Detect which cell encompasses the target text, then output its (x, y) center coordinate. 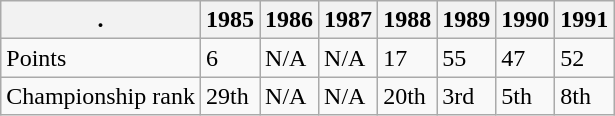
1989 (466, 20)
5th (526, 96)
1988 (408, 20)
8th (584, 96)
1987 (348, 20)
. (101, 20)
52 (584, 58)
1991 (584, 20)
Championship rank (101, 96)
1985 (230, 20)
1990 (526, 20)
6 (230, 58)
55 (466, 58)
Points (101, 58)
29th (230, 96)
3rd (466, 96)
17 (408, 58)
20th (408, 96)
47 (526, 58)
1986 (290, 20)
